Extract the (X, Y) coordinate from the center of the cell holding the provided text.  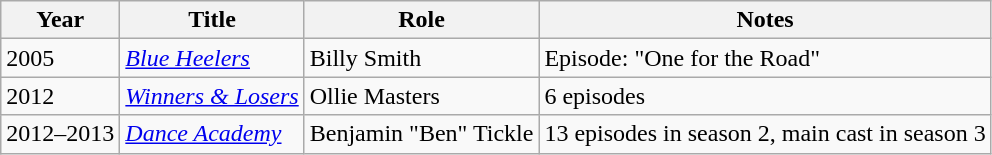
Notes (765, 20)
Year (60, 20)
2012–2013 (60, 134)
Benjamin "Ben" Tickle (422, 134)
Title (212, 20)
Winners & Losers (212, 96)
2012 (60, 96)
13 episodes in season 2, main cast in season 3 (765, 134)
Episode: "One for the Road" (765, 58)
2005 (60, 58)
6 episodes (765, 96)
Ollie Masters (422, 96)
Billy Smith (422, 58)
Dance Academy (212, 134)
Blue Heelers (212, 58)
Role (422, 20)
